Capture the cell that displays the provided text and extract its [x, y] central coordinate. 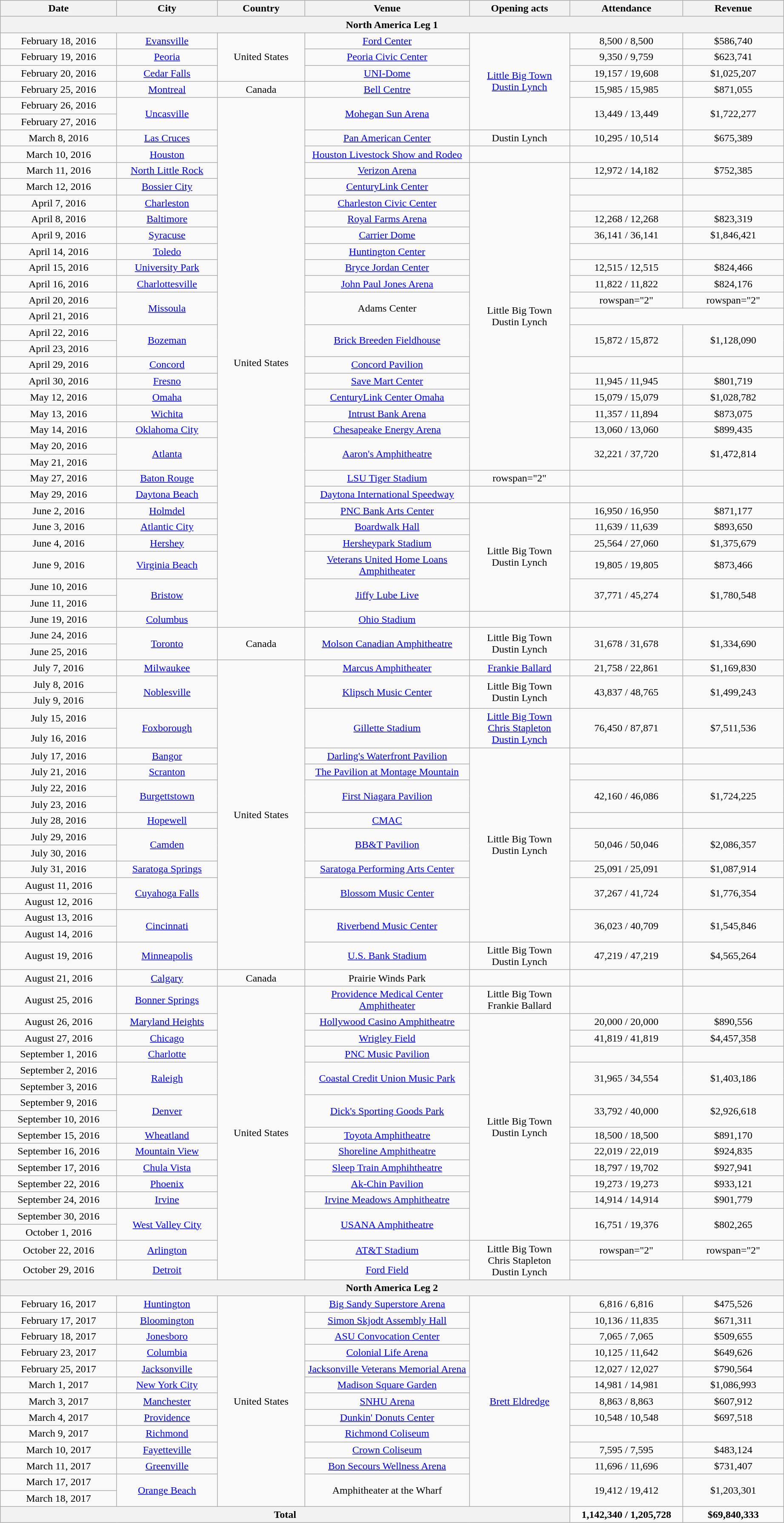
Bossier City [167, 186]
Bonner Springs [167, 999]
Huntington [167, 1304]
Orange Beach [167, 1490]
$933,121 [733, 1184]
April 21, 2016 [59, 316]
April 23, 2016 [59, 349]
Syracuse [167, 235]
Cuyahoga Falls [167, 893]
$1,334,690 [733, 644]
Peoria [167, 57]
12,268 / 12,268 [627, 219]
$871,055 [733, 89]
Concord Pavilion [387, 365]
Amphitheater at the Wharf [387, 1490]
$1,722,277 [733, 114]
April 22, 2016 [59, 332]
Colonial Life Arena [387, 1353]
36,141 / 36,141 [627, 235]
33,792 / 40,000 [627, 1111]
Sleep Train Amphihtheatre [387, 1168]
Country [261, 9]
$801,719 [733, 381]
32,221 / 37,720 [627, 454]
Richmond [167, 1434]
University Park [167, 268]
July 9, 2016 [59, 700]
$4,565,264 [733, 956]
50,046 / 50,046 [627, 845]
Save Mart Center [387, 381]
July 7, 2016 [59, 668]
CMAC [387, 821]
Baltimore [167, 219]
Charleston [167, 203]
$871,177 [733, 511]
February 19, 2016 [59, 57]
10,125 / 11,642 [627, 1353]
Carrier Dome [387, 235]
Houston [167, 154]
March 17, 2017 [59, 1482]
8,500 / 8,500 [627, 41]
August 27, 2016 [59, 1038]
Daytona Beach [167, 495]
31,678 / 31,678 [627, 644]
Ford Field [387, 1270]
19,157 / 19,608 [627, 73]
Richmond Coliseum [387, 1434]
Charlotte [167, 1054]
Manchester [167, 1401]
March 12, 2016 [59, 186]
Charleston Civic Center [387, 203]
$623,741 [733, 57]
Klipsch Music Center [387, 692]
19,412 / 19,412 [627, 1490]
September 2, 2016 [59, 1071]
Peoria Civic Center [387, 57]
March 3, 2017 [59, 1401]
March 8, 2016 [59, 138]
North Little Rock [167, 170]
$7,511,536 [733, 728]
Toledo [167, 252]
Chesapeake Energy Arena [387, 429]
Crown Coliseum [387, 1450]
Holmdel [167, 511]
Bell Centre [387, 89]
August 11, 2016 [59, 885]
Denver [167, 1111]
Adams Center [387, 308]
July 21, 2016 [59, 772]
April 15, 2016 [59, 268]
Bon Secours Wellness Arena [387, 1466]
Toyota Amphitheatre [387, 1135]
$901,779 [733, 1200]
June 2, 2016 [59, 511]
12,027 / 12,027 [627, 1369]
Bristow [167, 595]
$586,740 [733, 41]
Jiffy Lube Live [387, 595]
The Pavilion at Montage Mountain [387, 772]
16,751 / 19,376 [627, 1224]
Huntington Center [387, 252]
Milwaukee [167, 668]
76,450 / 87,871 [627, 728]
$802,265 [733, 1224]
July 28, 2016 [59, 821]
Houston Livestock Show and Rodeo [387, 154]
Las Cruces [167, 138]
Attendance [627, 9]
February 23, 2017 [59, 1353]
July 15, 2016 [59, 718]
$671,311 [733, 1320]
Fresno [167, 381]
10,548 / 10,548 [627, 1417]
West Valley City [167, 1224]
Irvine [167, 1200]
Boardwalk Hall [387, 527]
36,023 / 40,709 [627, 926]
September 9, 2016 [59, 1103]
7,595 / 7,595 [627, 1450]
$873,075 [733, 413]
Charlottesville [167, 284]
Brick Breeden Fieldhouse [387, 341]
March 10, 2017 [59, 1450]
Arlington [167, 1250]
Fayetteville [167, 1450]
$752,385 [733, 170]
June 9, 2016 [59, 565]
$1,028,782 [733, 397]
April 20, 2016 [59, 300]
$1,025,207 [733, 73]
CenturyLink Center Omaha [387, 397]
USANA Amphitheatre [387, 1224]
April 14, 2016 [59, 252]
$790,564 [733, 1369]
Big Sandy Superstore Arena [387, 1304]
Bloomington [167, 1320]
February 18, 2017 [59, 1337]
BB&T Pavilion [387, 845]
10,136 / 11,835 [627, 1320]
April 7, 2016 [59, 203]
Bangor [167, 756]
March 10, 2016 [59, 154]
Jonesboro [167, 1337]
$1,403,186 [733, 1079]
Ak-Chin Pavilion [387, 1184]
Marcus Amphitheater [387, 668]
Cincinnati [167, 926]
Phoenix [167, 1184]
Blossom Music Center [387, 893]
February 20, 2016 [59, 73]
September 30, 2016 [59, 1216]
Aaron's Amphitheatre [387, 454]
Simon Skjodt Assembly Hall [387, 1320]
$475,526 [733, 1304]
Maryland Heights [167, 1022]
Minneapolis [167, 956]
Chicago [167, 1038]
$824,466 [733, 268]
Scranton [167, 772]
Prairie Winds Park [387, 978]
May 20, 2016 [59, 446]
May 21, 2016 [59, 462]
May 27, 2016 [59, 478]
25,091 / 25,091 [627, 869]
Noblesville [167, 692]
Date [59, 9]
11,639 / 11,639 [627, 527]
11,696 / 11,696 [627, 1466]
Uncasville [167, 114]
Wrigley Field [387, 1038]
$509,655 [733, 1337]
Atlantic City [167, 527]
15,872 / 15,872 [627, 341]
$824,176 [733, 284]
11,945 / 11,945 [627, 381]
October 29, 2016 [59, 1270]
Ford Center [387, 41]
Toronto [167, 644]
Irvine Meadows Amphitheatre [387, 1200]
Chula Vista [167, 1168]
Shoreline Amphitheatre [387, 1151]
May 13, 2016 [59, 413]
47,219 / 47,219 [627, 956]
August 26, 2016 [59, 1022]
August 14, 2016 [59, 934]
September 17, 2016 [59, 1168]
September 24, 2016 [59, 1200]
Providence Medical Center Amphitheater [387, 999]
15,079 / 15,079 [627, 397]
19,805 / 19,805 [627, 565]
March 18, 2017 [59, 1498]
Concord [167, 365]
John Paul Jones Arena [387, 284]
41,819 / 41,819 [627, 1038]
July 30, 2016 [59, 853]
43,837 / 48,765 [627, 692]
Riverbend Music Center [387, 926]
October 22, 2016 [59, 1250]
14,981 / 14,981 [627, 1385]
Omaha [167, 397]
PNC Bank Arts Center [387, 511]
Atlanta [167, 454]
$1,087,914 [733, 869]
June 10, 2016 [59, 587]
Hollywood Casino Amphitheatre [387, 1022]
12,515 / 12,515 [627, 268]
North America Leg 1 [392, 25]
March 4, 2017 [59, 1417]
February 16, 2017 [59, 1304]
$4,457,358 [733, 1038]
Daytona International Speedway [387, 495]
Molson Canadian Amphitheatre [387, 644]
25,564 / 27,060 [627, 543]
Camden [167, 845]
$675,389 [733, 138]
$893,650 [733, 527]
Hershey [167, 543]
42,160 / 46,086 [627, 796]
Dick's Sporting Goods Park [387, 1111]
Evansville [167, 41]
14,914 / 14,914 [627, 1200]
February 25, 2016 [59, 89]
Frankie Ballard [519, 668]
Hersheypark Stadium [387, 543]
Saratoga Springs [167, 869]
Wichita [167, 413]
Foxborough [167, 728]
August 25, 2016 [59, 999]
19,273 / 19,273 [627, 1184]
UNI-Dome [387, 73]
Raleigh [167, 1079]
Veterans United Home Loans Amphitheater [387, 565]
May 29, 2016 [59, 495]
September 16, 2016 [59, 1151]
Bryce Jordan Center [387, 268]
August 21, 2016 [59, 978]
$1,086,993 [733, 1385]
$823,319 [733, 219]
Missoula [167, 308]
July 17, 2016 [59, 756]
$1,203,301 [733, 1490]
Jacksonville [167, 1369]
U.S. Bank Stadium [387, 956]
20,000 / 20,000 [627, 1022]
$1,128,090 [733, 341]
April 30, 2016 [59, 381]
Royal Farms Arena [387, 219]
Columbia [167, 1353]
$891,170 [733, 1135]
Hopewell [167, 821]
May 12, 2016 [59, 397]
9,350 / 9,759 [627, 57]
August 12, 2016 [59, 902]
$1,472,814 [733, 454]
Mohegan Sun Arena [387, 114]
CenturyLink Center [387, 186]
Providence [167, 1417]
August 19, 2016 [59, 956]
$1,724,225 [733, 796]
Wheatland [167, 1135]
8,863 / 8,863 [627, 1401]
Bozeman [167, 341]
March 11, 2016 [59, 170]
August 13, 2016 [59, 918]
Cedar Falls [167, 73]
March 1, 2017 [59, 1385]
North America Leg 2 [392, 1288]
13,449 / 13,449 [627, 114]
$1,545,846 [733, 926]
September 1, 2016 [59, 1054]
Coastal Credit Union Music Park [387, 1079]
February 25, 2017 [59, 1369]
City [167, 9]
$1,776,354 [733, 893]
Brett Eldredge [519, 1401]
Greenville [167, 1466]
LSU Tiger Stadium [387, 478]
$2,086,357 [733, 845]
$873,466 [733, 565]
April 16, 2016 [59, 284]
31,965 / 34,554 [627, 1079]
Gillette Stadium [387, 728]
April 8, 2016 [59, 219]
June 3, 2016 [59, 527]
$1,780,548 [733, 595]
Dustin Lynch [519, 138]
March 9, 2017 [59, 1434]
Calgary [167, 978]
37,267 / 41,724 [627, 893]
$607,912 [733, 1401]
$1,846,421 [733, 235]
16,950 / 16,950 [627, 511]
Opening acts [519, 9]
22,019 / 22,019 [627, 1151]
Total [285, 1514]
Madison Square Garden [387, 1385]
September 10, 2016 [59, 1119]
$890,556 [733, 1022]
October 1, 2016 [59, 1232]
Montreal [167, 89]
July 16, 2016 [59, 738]
ASU Convocation Center [387, 1337]
$1,499,243 [733, 692]
February 17, 2017 [59, 1320]
June 24, 2016 [59, 636]
$899,435 [733, 429]
September 3, 2016 [59, 1087]
$924,835 [733, 1151]
21,758 / 22,861 [627, 668]
July 8, 2016 [59, 684]
Baton Rouge [167, 478]
July 31, 2016 [59, 869]
February 27, 2016 [59, 122]
$2,926,618 [733, 1111]
Virginia Beach [167, 565]
PNC Music Pavilion [387, 1054]
First Niagara Pavilion [387, 796]
June 25, 2016 [59, 652]
July 23, 2016 [59, 804]
June 4, 2016 [59, 543]
15,985 / 15,985 [627, 89]
$697,518 [733, 1417]
Pan American Center [387, 138]
Ohio Stadium [387, 619]
37,771 / 45,274 [627, 595]
Darling's Waterfront Pavilion [387, 756]
11,357 / 11,894 [627, 413]
Verizon Arena [387, 170]
18,797 / 19,702 [627, 1168]
$649,626 [733, 1353]
Intrust Bank Arena [387, 413]
July 22, 2016 [59, 788]
June 19, 2016 [59, 619]
Dunkin' Donuts Center [387, 1417]
Detroit [167, 1270]
13,060 / 13,060 [627, 429]
$483,124 [733, 1450]
Mountain View [167, 1151]
New York City [167, 1385]
$69,840,333 [733, 1514]
11,822 / 11,822 [627, 284]
$1,375,679 [733, 543]
$1,169,830 [733, 668]
12,972 / 14,182 [627, 170]
18,500 / 18,500 [627, 1135]
May 14, 2016 [59, 429]
Columbus [167, 619]
$927,941 [733, 1168]
June 11, 2016 [59, 603]
7,065 / 7,065 [627, 1337]
April 9, 2016 [59, 235]
Venue [387, 9]
$731,407 [733, 1466]
July 29, 2016 [59, 837]
10,295 / 10,514 [627, 138]
AT&T Stadium [387, 1250]
Saratoga Performing Arts Center [387, 869]
6,816 / 6,816 [627, 1304]
February 18, 2016 [59, 41]
September 15, 2016 [59, 1135]
SNHU Arena [387, 1401]
September 22, 2016 [59, 1184]
March 11, 2017 [59, 1466]
April 29, 2016 [59, 365]
Revenue [733, 9]
Oklahoma City [167, 429]
February 26, 2016 [59, 106]
Jacksonville Veterans Memorial Arena [387, 1369]
Burgettstown [167, 796]
1,142,340 / 1,205,728 [627, 1514]
Little Big TownFrankie Ballard [519, 999]
